Detect which cell encompasses the target text, then output its (X, Y) center coordinate. 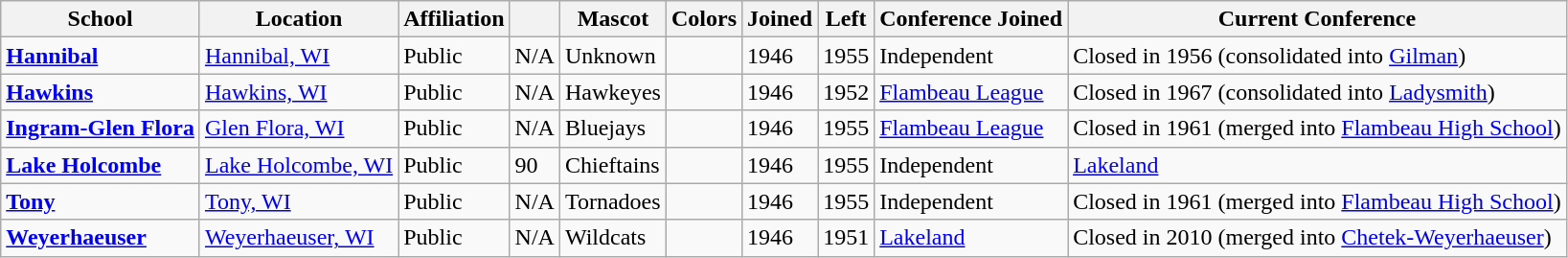
1951 (847, 238)
Hawkins (101, 92)
Colors (703, 19)
Weyerhaeuser, WI (299, 238)
Closed in 1956 (consolidated into Gilman) (1318, 56)
Unknown (613, 56)
Hannibal (101, 56)
Wildcats (613, 238)
Bluejays (613, 129)
Ingram-Glen Flora (101, 129)
Location (299, 19)
Glen Flora, WI (299, 129)
Closed in 1967 (consolidated into Ladysmith) (1318, 92)
Hannibal, WI (299, 56)
Closed in 2010 (merged into Chetek-Weyerhaeuser) (1318, 238)
School (101, 19)
Lake Holcombe (101, 165)
Hawkins, WI (299, 92)
Hawkeyes (613, 92)
Tornadoes (613, 201)
Left (847, 19)
1952 (847, 92)
90 (534, 165)
Tony (101, 201)
Lake Holcombe, WI (299, 165)
Current Conference (1318, 19)
Mascot (613, 19)
Tony, WI (299, 201)
Joined (780, 19)
Chieftains (613, 165)
Conference Joined (971, 19)
Affiliation (454, 19)
Weyerhaeuser (101, 238)
